Pinpoint the cell where the given text exists, returning its [x, y] midpoint coordinate. 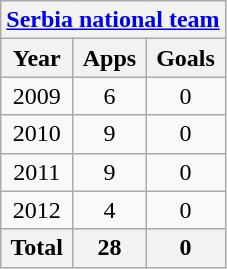
Goals [186, 58]
4 [110, 210]
Serbia national team [113, 20]
6 [110, 96]
Total [37, 248]
2012 [37, 210]
2009 [37, 96]
Apps [110, 58]
Year [37, 58]
28 [110, 248]
2010 [37, 134]
2011 [37, 172]
